Search for the cell housing the specified text and yield its [X, Y] center coordinate. 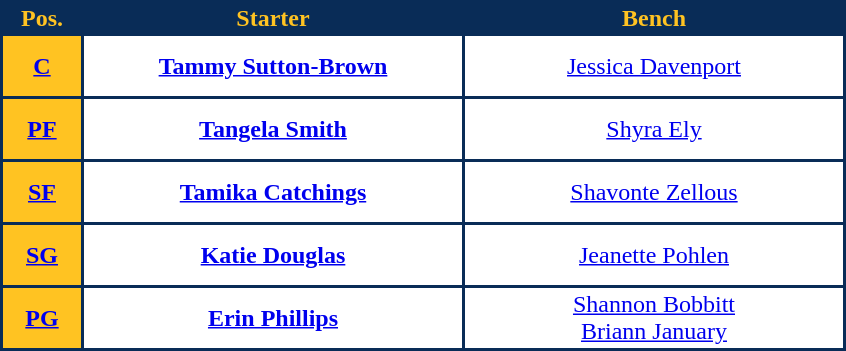
Shavonte Zellous [654, 192]
Erin Phillips [273, 318]
Tangela Smith [273, 129]
Shyra Ely [654, 129]
Jessica Davenport [654, 66]
Pos. [42, 18]
Jeanette Pohlen [654, 255]
Katie Douglas [273, 255]
Tammy Sutton-Brown [273, 66]
PF [42, 129]
SG [42, 255]
SF [42, 192]
PG [42, 318]
Tamika Catchings [273, 192]
C [42, 66]
Shannon BobbittBriann January [654, 318]
Bench [654, 18]
Starter [273, 18]
